Extract the (x, y) coordinate from the center of the cell holding the provided text.  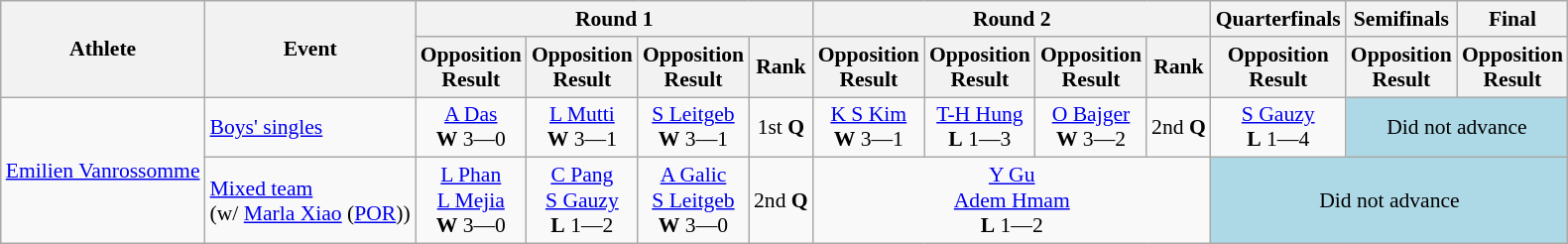
S Leitgeb W 3—1 (693, 127)
S Gauzy L 1—4 (1278, 127)
A Das W 3—0 (471, 127)
Event (310, 50)
C Pang S Gauzy L 1—2 (582, 200)
Y Gu Adem Hmam L 1—2 (1012, 200)
Round 2 (1012, 19)
T-H Hung L 1—3 (980, 127)
Boys' singles (310, 127)
Mixed team(w/ Marla Xiao (POR)) (310, 200)
Athlete (103, 50)
Semifinals (1401, 19)
Quarterfinals (1278, 19)
Emilien Vanrossomme (103, 171)
1st Q (782, 127)
K S Kim W 3—1 (869, 127)
L Mutti W 3—1 (582, 127)
L Phan L Mejia W 3—0 (471, 200)
O Bajger W 3—2 (1091, 127)
Final (1512, 19)
Round 1 (615, 19)
A Galic S Leitgeb W 3—0 (693, 200)
